From the cell containing the given text, extract its center point as [x, y] coordinate. 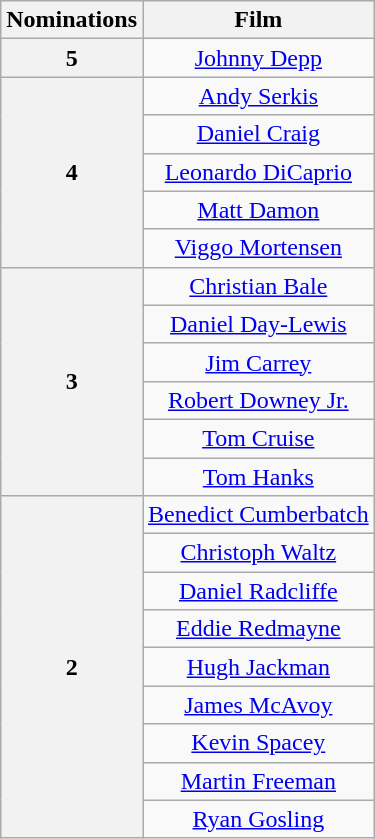
Tom Hanks [258, 477]
Jim Carrey [258, 362]
Ryan Gosling [258, 819]
Hugh Jackman [258, 667]
Daniel Day-Lewis [258, 324]
4 [72, 172]
Daniel Craig [258, 134]
Nominations [72, 20]
Christian Bale [258, 286]
2 [72, 668]
5 [72, 58]
James McAvoy [258, 705]
Kevin Spacey [258, 743]
Tom Cruise [258, 438]
Film [258, 20]
Daniel Radcliffe [258, 591]
Benedict Cumberbatch [258, 515]
Viggo Mortensen [258, 248]
Johnny Depp [258, 58]
Leonardo DiCaprio [258, 172]
Christoph Waltz [258, 553]
3 [72, 381]
Martin Freeman [258, 781]
Robert Downey Jr. [258, 400]
Matt Damon [258, 210]
Eddie Redmayne [258, 629]
Andy Serkis [258, 96]
